Extract the [X, Y] coordinate from the center of the cell holding the provided text.  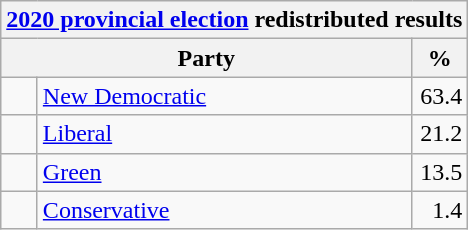
% [440, 58]
13.5 [440, 172]
Party [206, 58]
1.4 [440, 210]
Conservative [224, 210]
Liberal [224, 134]
21.2 [440, 134]
Green [224, 172]
63.4 [440, 96]
New Democratic [224, 96]
2020 provincial election redistributed results [234, 20]
